Return (X, Y) of the center of cell containing provided text 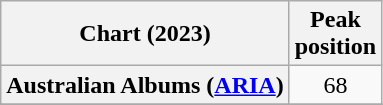
Australian Albums (ARIA) (145, 85)
Chart (2023) (145, 34)
Peakposition (335, 34)
68 (335, 85)
